For the text-containing cell, return its midpoint in [x, y] coordinate format. 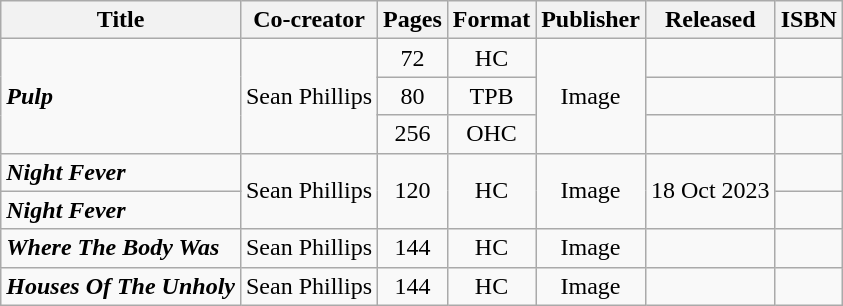
Houses Of The Unholy [121, 286]
Format [491, 20]
Released [710, 20]
Title [121, 20]
TPB [491, 96]
18 Oct 2023 [710, 191]
ISBN [808, 20]
Pulp [121, 96]
Publisher [591, 20]
80 [413, 96]
OHC [491, 134]
72 [413, 58]
256 [413, 134]
120 [413, 191]
Where The Body Was [121, 248]
Pages [413, 20]
Co-creator [308, 20]
